Return the (x, y) coordinate for the center point of the cell that contains the specified text.  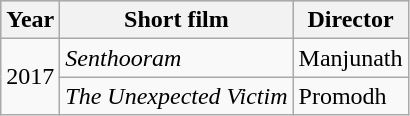
Senthooram (176, 58)
Director (350, 20)
Short film (176, 20)
The Unexpected Victim (176, 96)
Promodh (350, 96)
Year (30, 20)
Manjunath (350, 58)
2017 (30, 77)
